Scan for the cell matching the given text and deliver its (x, y) coordinate at center. 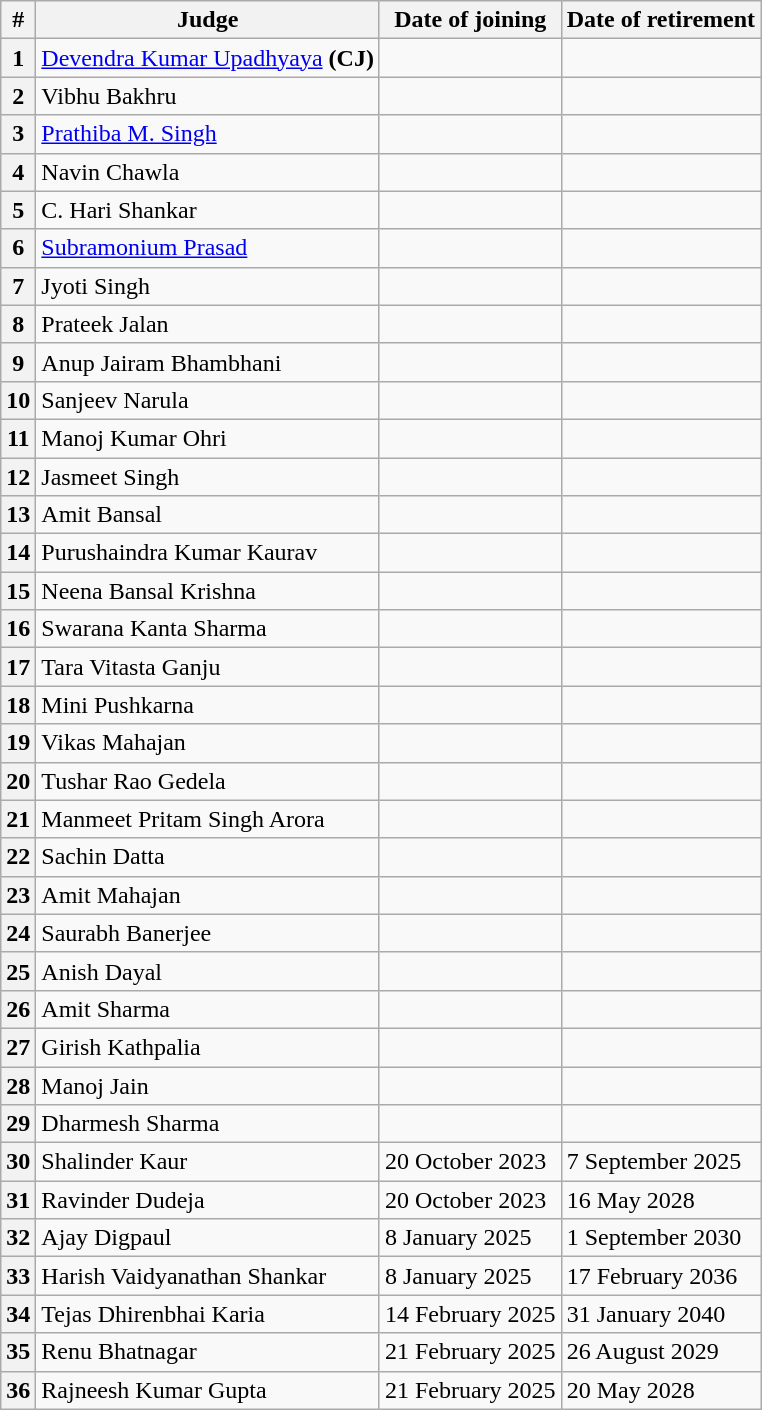
Amit Bansal (208, 515)
C. Hari Shankar (208, 210)
21 (18, 819)
14 February 2025 (470, 1314)
33 (18, 1276)
23 (18, 895)
7 (18, 286)
3 (18, 134)
35 (18, 1352)
20 (18, 781)
1 (18, 58)
Prateek Jalan (208, 324)
Date of retirement (660, 20)
Dharmesh Sharma (208, 1124)
Manoj Kumar Ohri (208, 438)
28 (18, 1085)
Ajay Digpaul (208, 1238)
22 (18, 857)
Navin Chawla (208, 172)
Devendra Kumar Upadhyaya (CJ) (208, 58)
26 August 2029 (660, 1352)
Sachin Datta (208, 857)
Shalinder Kaur (208, 1162)
24 (18, 933)
Swarana Kanta Sharma (208, 629)
17 February 2036 (660, 1276)
Tara Vitasta Ganju (208, 667)
36 (18, 1390)
7 September 2025 (660, 1162)
# (18, 20)
Jyoti Singh (208, 286)
25 (18, 971)
30 (18, 1162)
Amit Sharma (208, 1009)
Manmeet Pritam Singh Arora (208, 819)
Manoj Jain (208, 1085)
Prathiba M. Singh (208, 134)
10 (18, 400)
Neena Bansal Krishna (208, 591)
Renu Bhatnagar (208, 1352)
Subramonium Prasad (208, 248)
Saurabh Banerjee (208, 933)
29 (18, 1124)
20 May 2028 (660, 1390)
4 (18, 172)
Purushaindra Kumar Kaurav (208, 553)
Jasmeet Singh (208, 477)
Girish Kathpalia (208, 1047)
8 (18, 324)
31 January 2040 (660, 1314)
Sanjeev Narula (208, 400)
17 (18, 667)
9 (18, 362)
34 (18, 1314)
16 (18, 629)
Vikas Mahajan (208, 743)
18 (18, 705)
Harish Vaidyanathan Shankar (208, 1276)
11 (18, 438)
Ravinder Dudeja (208, 1200)
16 May 2028 (660, 1200)
Date of joining (470, 20)
5 (18, 210)
Vibhu Bakhru (208, 96)
19 (18, 743)
15 (18, 591)
27 (18, 1047)
14 (18, 553)
Tejas Dhirenbhai Karia (208, 1314)
32 (18, 1238)
Judge (208, 20)
12 (18, 477)
2 (18, 96)
Anup Jairam Bhambhani (208, 362)
26 (18, 1009)
Rajneesh Kumar Gupta (208, 1390)
Amit Mahajan (208, 895)
Anish Dayal (208, 971)
13 (18, 515)
6 (18, 248)
Tushar Rao Gedela (208, 781)
1 September 2030 (660, 1238)
Mini Pushkarna (208, 705)
31 (18, 1200)
